Scan for the cell matching the given text and deliver its [x, y] coordinate at center. 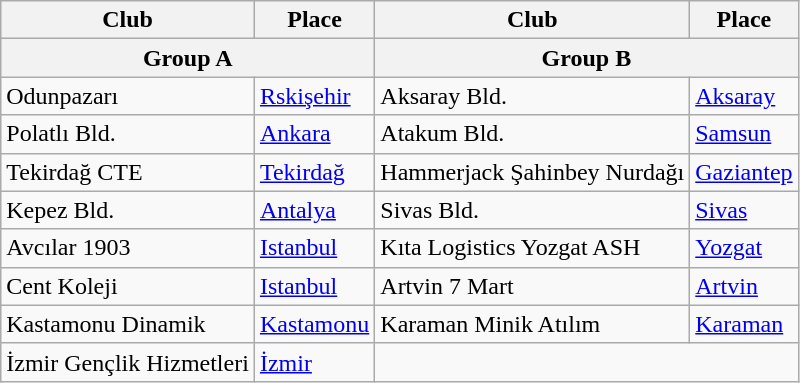
Sivas Bld. [532, 210]
Odunpazarı [128, 96]
Kastamonu [314, 324]
Group B [586, 58]
Atakum Bld. [532, 134]
Samsun [744, 134]
Aksaray [744, 96]
Group A [188, 58]
Hammerjack Şahinbey Nurdağı [532, 172]
Artvin 7 Mart [532, 286]
İzmir Gençlik Hizmetleri [128, 362]
Tekirdağ CTE [128, 172]
Kıta Logistics Yozgat ASH [532, 248]
Aksaray Bld. [532, 96]
Cent Koleji [128, 286]
Rskişehir [314, 96]
Artvin [744, 286]
Kastamonu Dinamik [128, 324]
Ankara [314, 134]
Sivas [744, 210]
Polatlı Bld. [128, 134]
İzmir [314, 362]
Kepez Bld. [128, 210]
Antalya [314, 210]
Karaman [744, 324]
Avcılar 1903 [128, 248]
Yozgat [744, 248]
Tekirdağ [314, 172]
Gaziantep [744, 172]
Karaman Minik Atılım [532, 324]
